Return the [X, Y] coordinate for the center point of the cell that contains the specified text.  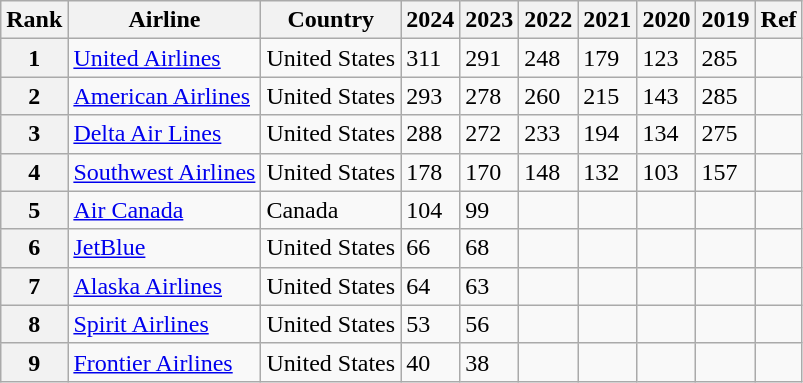
United Airlines [164, 58]
Frontier Airlines [164, 362]
Spirit Airlines [164, 324]
Ref [778, 20]
66 [430, 248]
123 [666, 58]
JetBlue [164, 248]
104 [430, 210]
275 [726, 134]
178 [430, 172]
1 [34, 58]
7 [34, 286]
53 [430, 324]
2023 [490, 20]
2019 [726, 20]
Rank [34, 20]
311 [430, 58]
4 [34, 172]
143 [666, 96]
Air Canada [164, 210]
Airline [164, 20]
291 [490, 58]
Canada [331, 210]
278 [490, 96]
38 [490, 362]
63 [490, 286]
293 [430, 96]
3 [34, 134]
2 [34, 96]
233 [548, 134]
Delta Air Lines [164, 134]
2024 [430, 20]
170 [490, 172]
68 [490, 248]
9 [34, 362]
Alaska Airlines [164, 286]
260 [548, 96]
288 [430, 134]
8 [34, 324]
40 [430, 362]
215 [608, 96]
2020 [666, 20]
248 [548, 58]
2022 [548, 20]
Country [331, 20]
5 [34, 210]
56 [490, 324]
157 [726, 172]
134 [666, 134]
64 [430, 286]
2021 [608, 20]
148 [548, 172]
6 [34, 248]
194 [608, 134]
Southwest Airlines [164, 172]
132 [608, 172]
American Airlines [164, 96]
272 [490, 134]
179 [608, 58]
103 [666, 172]
99 [490, 210]
